Find where the given text appears and provide that cell's center as [X, Y] coordinate. 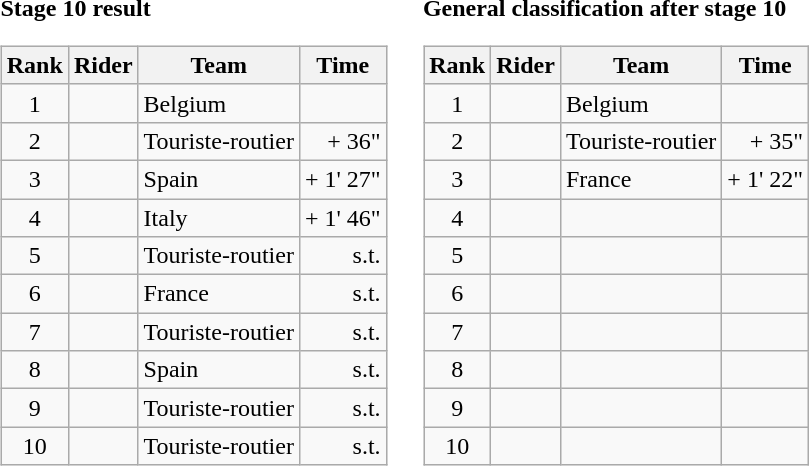
+ 1' 22" [766, 179]
Italy [218, 217]
+ 1' 27" [342, 179]
+ 36" [342, 141]
+ 1' 46" [342, 217]
+ 35" [766, 141]
